Return the (X, Y) coordinate for the center point of the cell that contains the specified text.  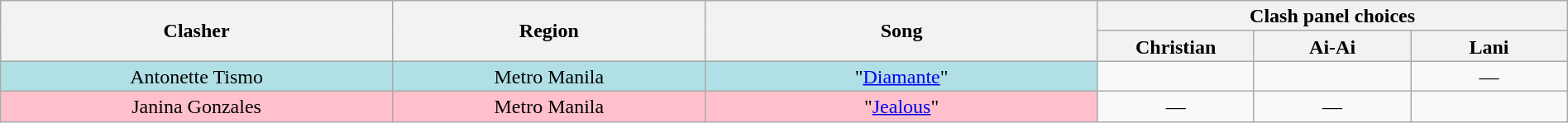
Antonette Tismo (197, 76)
Ai-Ai (1331, 46)
Christian (1176, 46)
"Diamante" (901, 76)
Janina Gonzales (197, 106)
"Jealous" (901, 106)
Clasher (197, 31)
Clash panel choices (1332, 17)
Song (901, 31)
Lani (1489, 46)
Region (549, 31)
